From the cell containing the given text, extract its center point as [x, y] coordinate. 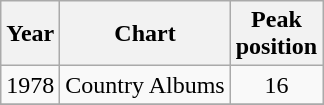
1978 [30, 85]
Peakposition [276, 34]
16 [276, 85]
Year [30, 34]
Chart [145, 34]
Country Albums [145, 85]
